Return [x, y] of the center of cell containing provided text 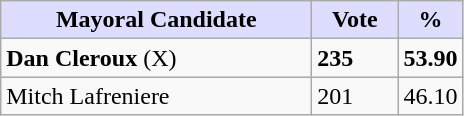
Mayoral Candidate [156, 20]
46.10 [430, 96]
235 [355, 58]
Vote [355, 20]
% [430, 20]
201 [355, 96]
53.90 [430, 58]
Mitch Lafreniere [156, 96]
Dan Cleroux (X) [156, 58]
